Identify which cell holds the provided text, then report its [x, y] central coordinate. 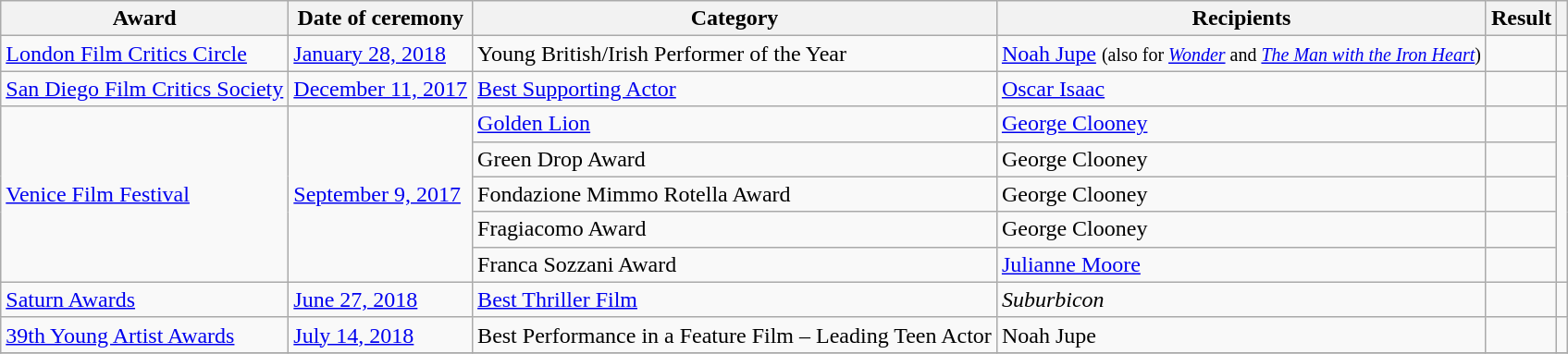
Young British/Irish Performer of the Year [735, 54]
Date of ceremony [381, 18]
Noah Jupe (also for Wonder and The Man with the Iron Heart) [1241, 54]
Suburbicon [1241, 299]
Julianne Moore [1241, 264]
Green Drop Award [735, 159]
Golden Lion [735, 124]
Result [1521, 18]
July 14, 2018 [381, 335]
Recipients [1241, 18]
Award [144, 18]
Venice Film Festival [144, 194]
Best Thriller Film [735, 299]
Fondazione Mimmo Rotella Award [735, 194]
San Diego Film Critics Society [144, 89]
September 9, 2017 [381, 194]
June 27, 2018 [381, 299]
Best Performance in a Feature Film – Leading Teen Actor [735, 335]
39th Young Artist Awards [144, 335]
Category [735, 18]
Franca Sozzani Award [735, 264]
Noah Jupe [1241, 335]
Best Supporting Actor [735, 89]
Saturn Awards [144, 299]
London Film Critics Circle [144, 54]
January 28, 2018 [381, 54]
December 11, 2017 [381, 89]
Fragiacomo Award [735, 229]
Oscar Isaac [1241, 89]
